Locate the cell with the specified text and output its [x, y] center coordinate. 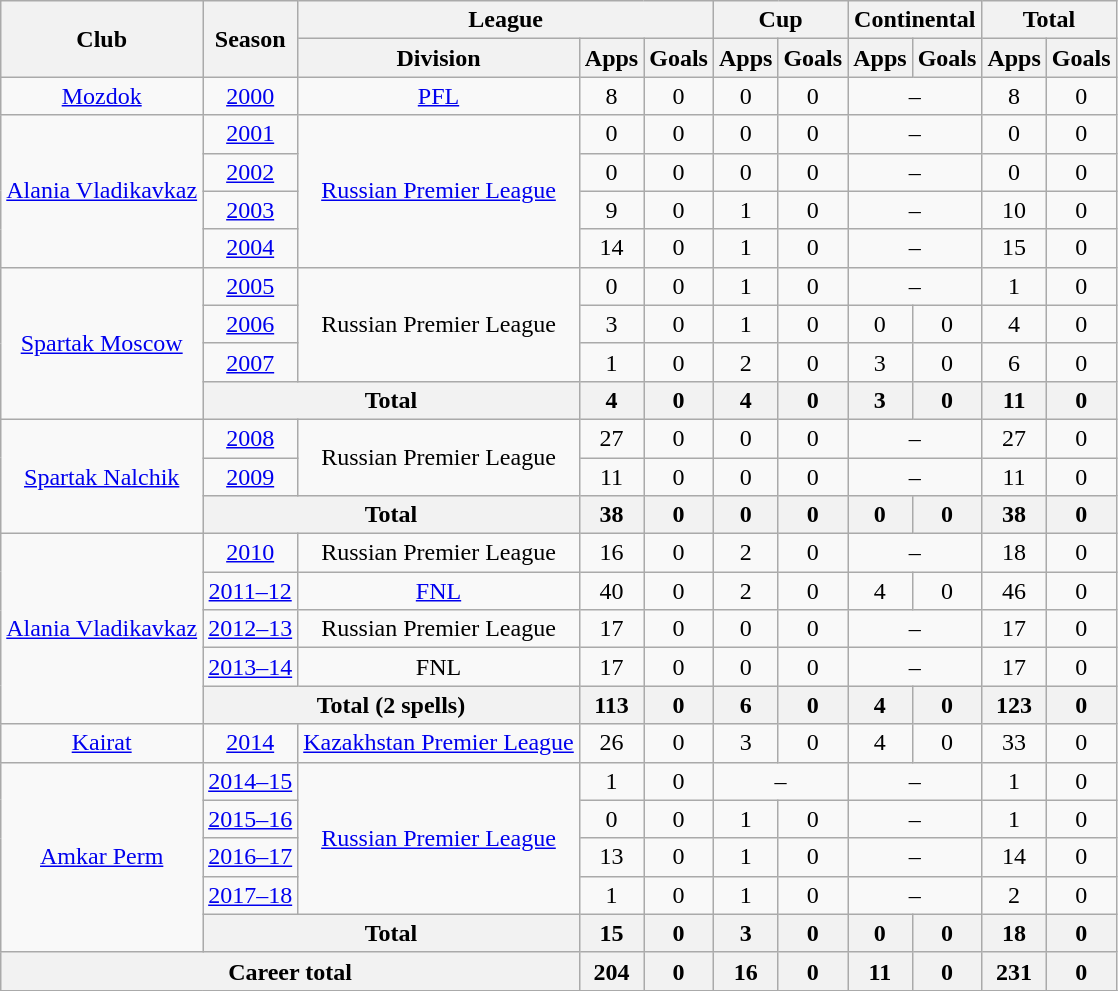
2017–18 [250, 895]
2014 [250, 743]
2013–14 [250, 667]
40 [611, 591]
Mozdok [102, 96]
26 [611, 743]
2014–15 [250, 781]
Club [102, 39]
Kazakhstan Premier League [439, 743]
Total (2 spells) [392, 705]
2008 [250, 438]
Career total [290, 971]
2007 [250, 362]
10 [1014, 210]
Season [250, 39]
123 [1014, 705]
2001 [250, 134]
Continental [915, 20]
2005 [250, 286]
2004 [250, 248]
2009 [250, 477]
2002 [250, 172]
2010 [250, 553]
League [506, 20]
Division [439, 58]
2011–12 [250, 591]
33 [1014, 743]
Amkar Perm [102, 857]
PFL [439, 96]
2003 [250, 210]
2012–13 [250, 629]
Spartak Moscow [102, 343]
2016–17 [250, 857]
231 [1014, 971]
113 [611, 705]
2006 [250, 324]
204 [611, 971]
2015–16 [250, 819]
Spartak Nalchik [102, 476]
13 [611, 857]
2000 [250, 96]
46 [1014, 591]
Cup [780, 20]
Kairat [102, 743]
9 [611, 210]
